Find where the given text appears and provide that cell's center as (x, y) coordinate. 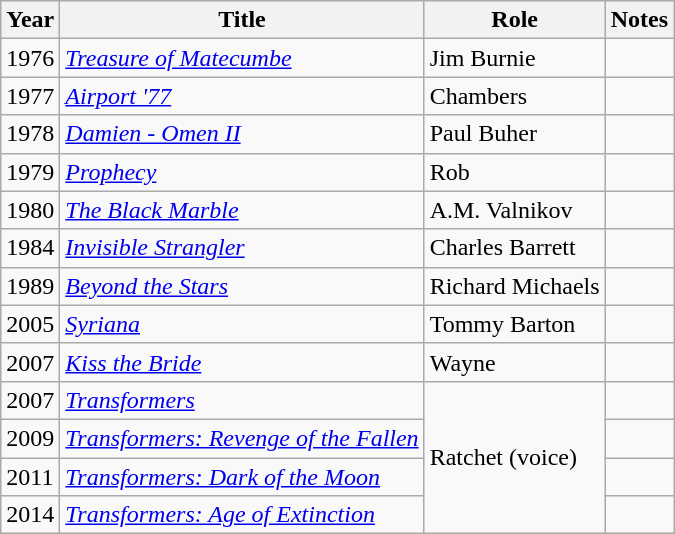
2014 (30, 515)
Syriana (242, 324)
Year (30, 20)
2011 (30, 477)
Kiss the Bride (242, 362)
The Black Marble (242, 210)
Transformers: Revenge of the Fallen (242, 438)
Prophecy (242, 172)
1984 (30, 248)
Paul Buher (514, 134)
Invisible Strangler (242, 248)
Title (242, 20)
1980 (30, 210)
Tommy Barton (514, 324)
2009 (30, 438)
1978 (30, 134)
Transformers: Age of Extinction (242, 515)
Beyond the Stars (242, 286)
Treasure of Matecumbe (242, 58)
Chambers (514, 96)
1979 (30, 172)
Transformers: Dark of the Moon (242, 477)
Role (514, 20)
A.M. Valnikov (514, 210)
Jim Burnie (514, 58)
Damien - Omen II (242, 134)
Transformers (242, 400)
2005 (30, 324)
1989 (30, 286)
Airport '77 (242, 96)
Richard Michaels (514, 286)
Notes (639, 20)
1977 (30, 96)
1976 (30, 58)
Charles Barrett (514, 248)
Rob (514, 172)
Wayne (514, 362)
Ratchet (voice) (514, 457)
